Locate the cell with the specified text and output its [X, Y] center coordinate. 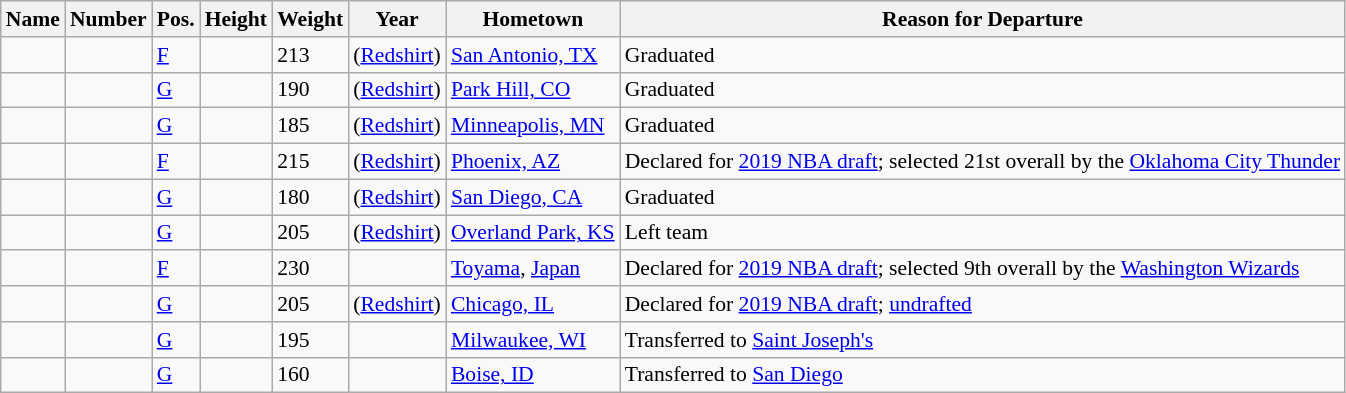
160 [310, 375]
Overland Park, KS [533, 233]
Park Hill, CO [533, 90]
Transferred to San Diego [982, 375]
Toyama, Japan [533, 269]
230 [310, 269]
190 [310, 90]
Height [236, 19]
Number [108, 19]
215 [310, 162]
195 [310, 340]
Phoenix, AZ [533, 162]
San Antonio, TX [533, 55]
Transferred to Saint Joseph's [982, 340]
San Diego, CA [533, 197]
Reason for Departure [982, 19]
Chicago, IL [533, 304]
Boise, ID [533, 375]
Minneapolis, MN [533, 126]
Milwaukee, WI [533, 340]
Hometown [533, 19]
Left team [982, 233]
180 [310, 197]
Declared for 2019 NBA draft; selected 9th overall by the Washington Wizards [982, 269]
185 [310, 126]
Declared for 2019 NBA draft; undrafted [982, 304]
Year [397, 19]
213 [310, 55]
Name [33, 19]
Weight [310, 19]
Pos. [176, 19]
Declared for 2019 NBA draft; selected 21st overall by the Oklahoma City Thunder [982, 162]
